Return (X, Y) of the center of cell containing provided text 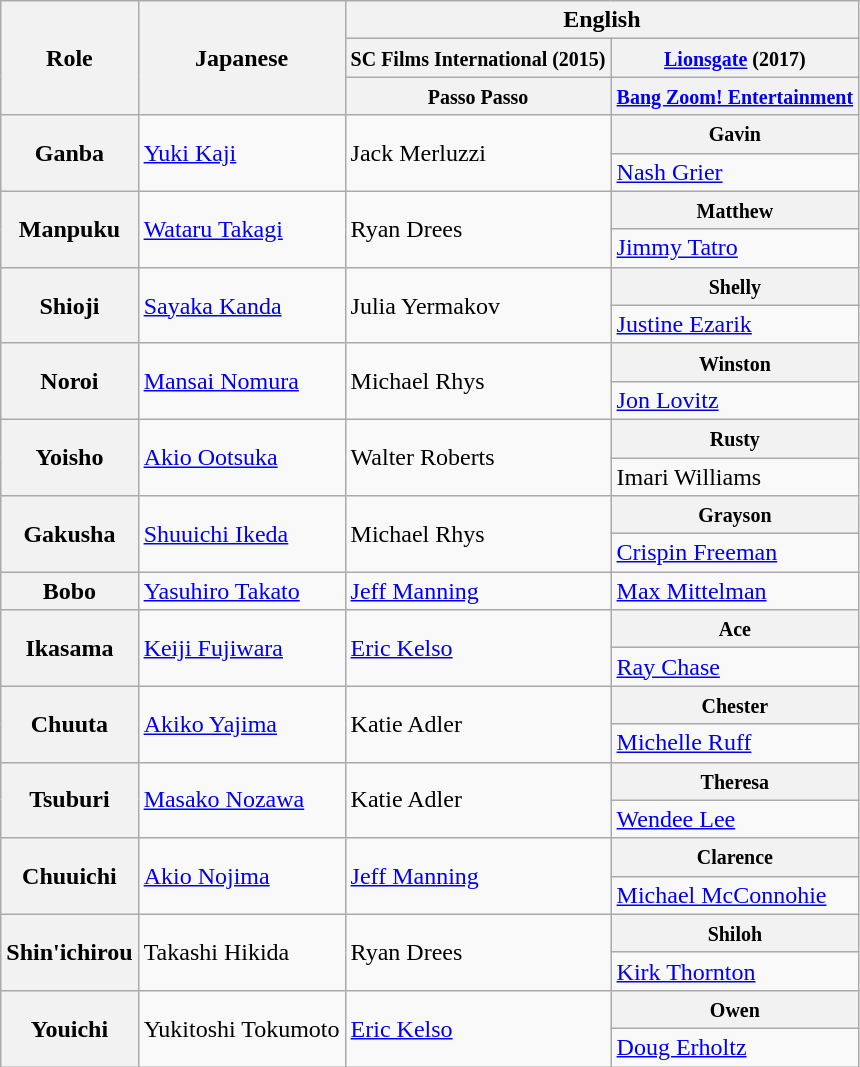
Nash Grier (735, 172)
Tsuburi (70, 800)
Lionsgate (2017) (735, 58)
Chuuta (70, 724)
Manpuku (70, 229)
Imari Williams (735, 477)
Crispin Freeman (735, 553)
Michael McConnohie (735, 895)
Akio Ootsuka (242, 457)
Mansai Nomura (242, 381)
Masako Nozawa (242, 800)
Owen (735, 1009)
Yasuhiro Takato (242, 591)
Kirk Thornton (735, 971)
Jon Lovitz (735, 400)
Doug Erholtz (735, 1047)
Shin'ichirou (70, 952)
English (602, 20)
Bobo (70, 591)
Theresa (735, 781)
Passo Passo (478, 96)
Clarence (735, 857)
Shuuichi Ikeda (242, 534)
Wataru Takagi (242, 229)
Jimmy Tatro (735, 248)
Rusty (735, 438)
Noroi (70, 381)
Chester (735, 705)
Youichi (70, 1028)
Walter Roberts (478, 457)
Max Mittelman (735, 591)
Takashi Hikida (242, 952)
Sayaka Kanda (242, 305)
Grayson (735, 515)
Ray Chase (735, 667)
Bang Zoom! Entertainment (735, 96)
Matthew (735, 210)
Julia Yermakov (478, 305)
Jack Merluzzi (478, 153)
SC Films International (2015) (478, 58)
Gakusha (70, 534)
Role (70, 58)
Ace (735, 629)
Wendee Lee (735, 819)
Yuki Kaji (242, 153)
Michelle Ruff (735, 743)
Shiloh (735, 933)
Ganba (70, 153)
Akio Nojima (242, 876)
Akiko Yajima (242, 724)
Justine Ezarik (735, 324)
Yoisho (70, 457)
Ikasama (70, 648)
Japanese (242, 58)
Yukitoshi Tokumoto (242, 1028)
Shelly (735, 286)
Keiji Fujiwara (242, 648)
Winston (735, 362)
Shioji (70, 305)
Gavin (735, 134)
Chuuichi (70, 876)
